Detect which cell encompasses the target text, then output its (x, y) center coordinate. 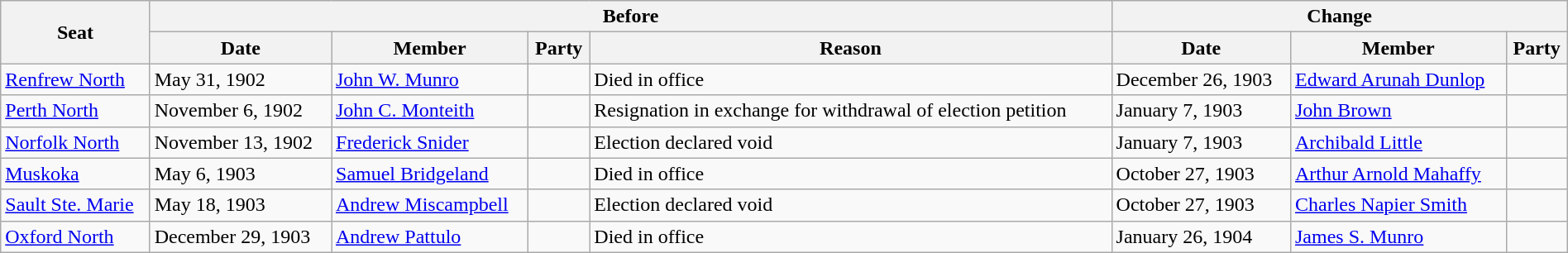
Muskoka (75, 174)
Change (1340, 17)
Seat (75, 32)
John Brown (1398, 111)
Oxford North (75, 236)
Archibald Little (1398, 142)
Before (630, 17)
Perth North (75, 111)
Andrew Pattulo (429, 236)
Frederick Snider (429, 142)
Edward Arunah Dunlop (1398, 79)
John C. Monteith (429, 111)
Arthur Arnold Mahaffy (1398, 174)
John W. Munro (429, 79)
November 6, 1902 (240, 111)
Reason (850, 48)
December 29, 1903 (240, 236)
January 26, 1904 (1201, 236)
Norfolk North (75, 142)
December 26, 1903 (1201, 79)
Renfrew North (75, 79)
Samuel Bridgeland (429, 174)
May 31, 1902 (240, 79)
Sault Ste. Marie (75, 205)
Andrew Miscampbell (429, 205)
May 6, 1903 (240, 174)
James S. Munro (1398, 236)
Charles Napier Smith (1398, 205)
Resignation in exchange for withdrawal of election petition (850, 111)
May 18, 1903 (240, 205)
November 13, 1902 (240, 142)
